Identify which cell holds the provided text, then report its [X, Y] central coordinate. 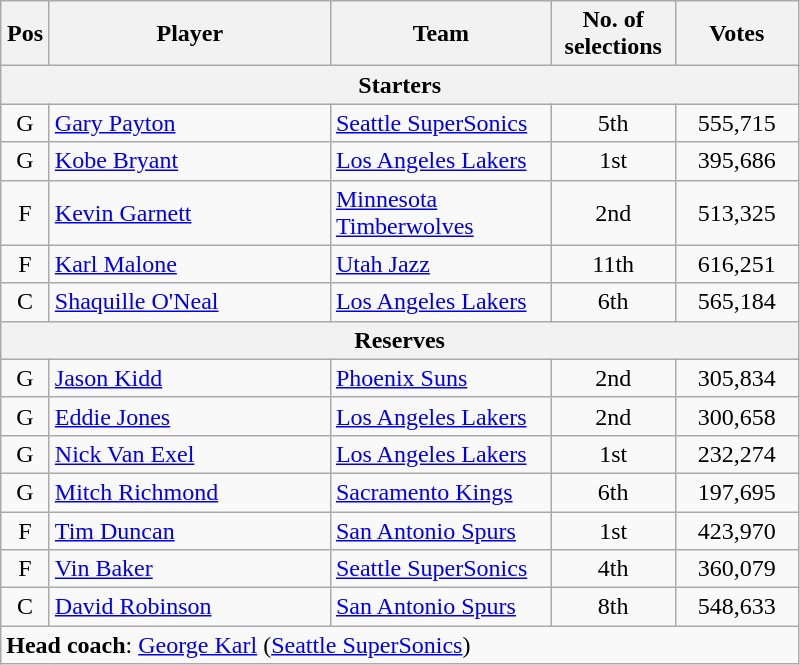
Team [440, 34]
232,274 [737, 454]
Sacramento Kings [440, 492]
Karl Malone [190, 264]
Gary Payton [190, 123]
Votes [737, 34]
Jason Kidd [190, 378]
8th [613, 607]
Kevin Garnett [190, 212]
Reserves [400, 340]
Utah Jazz [440, 264]
565,184 [737, 302]
305,834 [737, 378]
Kobe Bryant [190, 161]
Pos [26, 34]
Eddie Jones [190, 416]
5th [613, 123]
548,633 [737, 607]
Minnesota Timberwolves [440, 212]
David Robinson [190, 607]
360,079 [737, 569]
Tim Duncan [190, 531]
513,325 [737, 212]
4th [613, 569]
Phoenix Suns [440, 378]
Vin Baker [190, 569]
423,970 [737, 531]
Head coach: George Karl (Seattle SuperSonics) [400, 645]
No. of selections [613, 34]
616,251 [737, 264]
Starters [400, 85]
Mitch Richmond [190, 492]
Player [190, 34]
395,686 [737, 161]
555,715 [737, 123]
197,695 [737, 492]
Nick Van Exel [190, 454]
300,658 [737, 416]
Shaquille O'Neal [190, 302]
11th [613, 264]
